Pinpoint the cell where the given text exists, returning its [x, y] midpoint coordinate. 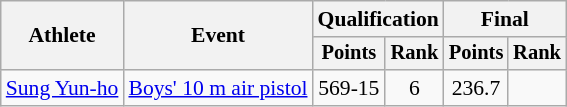
Sung Yun-ho [62, 88]
Event [218, 36]
236.7 [476, 88]
6 [414, 88]
Boys' 10 m air pistol [218, 88]
Final [505, 19]
569-15 [350, 88]
Athlete [62, 36]
Qualification [378, 19]
